Locate the cell with the specified text and output its (X, Y) center coordinate. 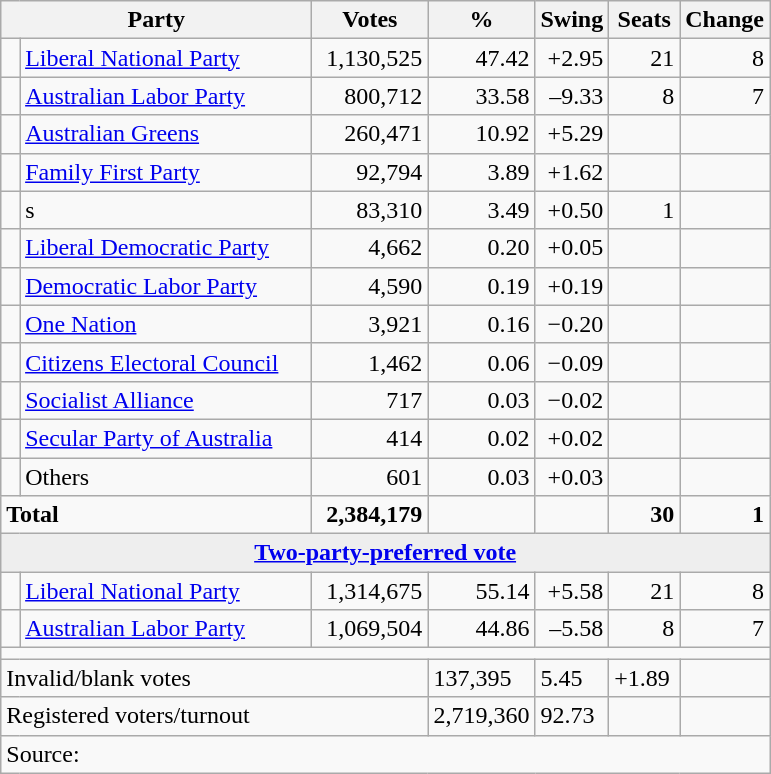
Family First Party (166, 172)
717 (370, 400)
s (166, 210)
–5.58 (572, 629)
33.58 (482, 96)
+0.02 (572, 438)
260,471 (370, 134)
0.06 (482, 362)
92.73 (572, 716)
5.45 (572, 678)
Citizens Electoral Council (166, 362)
% (482, 20)
Secular Party of Australia (166, 438)
47.42 (482, 58)
Seats (644, 20)
2,719,360 (482, 716)
1,462 (370, 362)
137,395 (482, 678)
Liberal Democratic Party (166, 248)
55.14 (482, 591)
Australian Greens (166, 134)
Party (156, 20)
−0.09 (572, 362)
−0.20 (572, 324)
0.20 (482, 248)
+0.19 (572, 286)
Change (725, 20)
2,384,179 (370, 515)
One Nation (166, 324)
+5.29 (572, 134)
Socialist Alliance (166, 400)
92,794 (370, 172)
0.16 (482, 324)
+2.95 (572, 58)
−0.02 (572, 400)
Votes (370, 20)
–9.33 (572, 96)
3.49 (482, 210)
3,921 (370, 324)
44.86 (482, 629)
Swing (572, 20)
Total (156, 515)
601 (370, 477)
Others (166, 477)
0.19 (482, 286)
+1.62 (572, 172)
83,310 (370, 210)
Source: (386, 754)
800,712 (370, 96)
1,130,525 (370, 58)
10.92 (482, 134)
+0.03 (572, 477)
0.02 (482, 438)
3.89 (482, 172)
Registered voters/turnout (214, 716)
4,662 (370, 248)
1,069,504 (370, 629)
Two-party-preferred vote (386, 553)
+0.50 (572, 210)
30 (644, 515)
+1.89 (644, 678)
+5.58 (572, 591)
Democratic Labor Party (166, 286)
4,590 (370, 286)
+0.05 (572, 248)
1,314,675 (370, 591)
414 (370, 438)
Invalid/blank votes (214, 678)
